Extract the [X, Y] coordinate from the center of the cell holding the provided text.  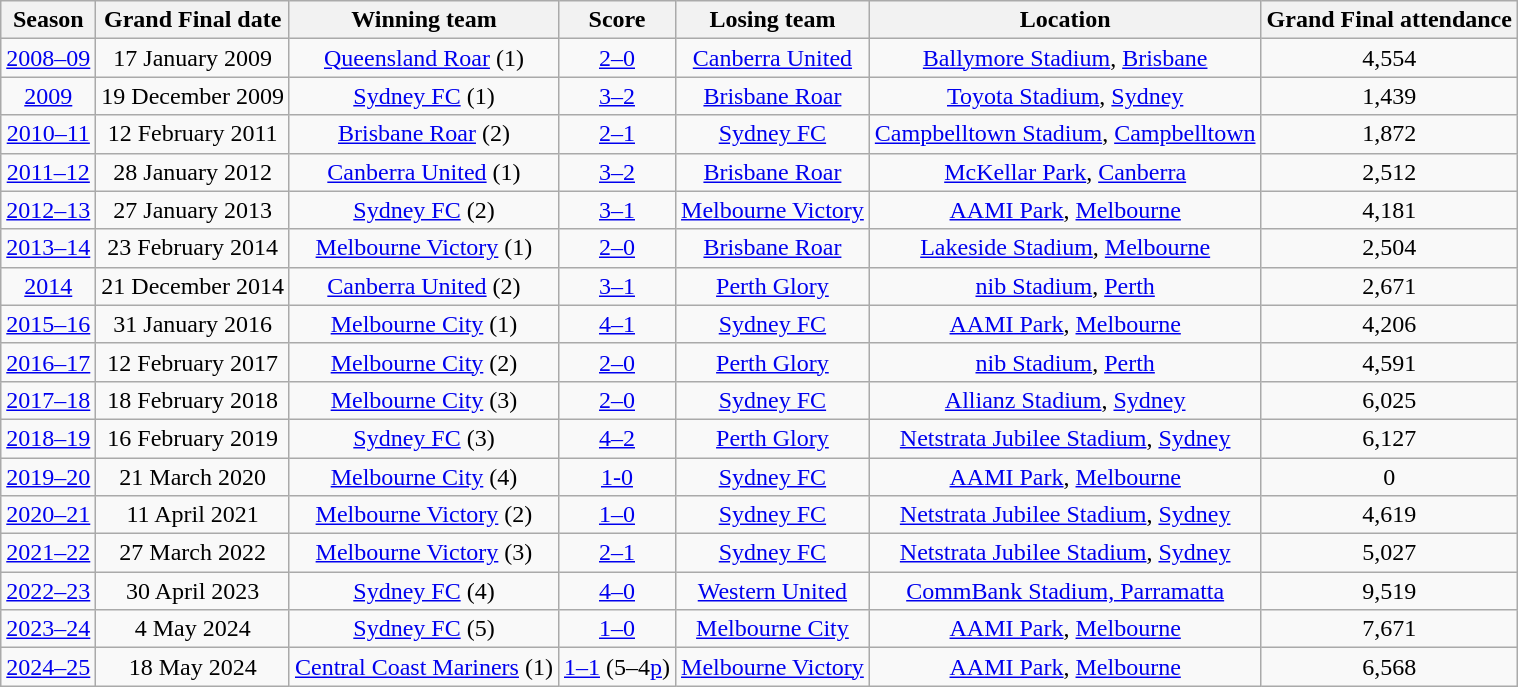
Melbourne Victory (3) [424, 553]
2008–09 [48, 58]
4,591 [1389, 362]
Allianz Stadium, Sydney [1065, 400]
2,504 [1389, 248]
Canberra United [773, 58]
1–1 (5–4p) [616, 667]
1,872 [1389, 134]
2020–21 [48, 515]
2024–25 [48, 667]
4 May 2024 [193, 629]
Queensland Roar (1) [424, 58]
2014 [48, 286]
2012–13 [48, 210]
30 April 2023 [193, 591]
28 January 2012 [193, 172]
2009 [48, 96]
Toyota Stadium, Sydney [1065, 96]
7,671 [1389, 629]
2019–20 [48, 477]
6,568 [1389, 667]
23 February 2014 [193, 248]
4–1 [616, 324]
2018–19 [48, 438]
2013–14 [48, 248]
Score [616, 20]
1,439 [1389, 96]
2021–22 [48, 553]
18 February 2018 [193, 400]
6,025 [1389, 400]
1-0 [616, 477]
McKellar Park, Canberra [1065, 172]
Canberra United (2) [424, 286]
Losing team [773, 20]
2017–18 [48, 400]
Sydney FC (2) [424, 210]
2022–23 [48, 591]
Season [48, 20]
12 February 2017 [193, 362]
Melbourne City (1) [424, 324]
21 March 2020 [193, 477]
Location [1065, 20]
27 March 2022 [193, 553]
Melbourne City (2) [424, 362]
19 December 2009 [193, 96]
21 December 2014 [193, 286]
4,181 [1389, 210]
Lakeside Stadium, Melbourne [1065, 248]
16 February 2019 [193, 438]
2,512 [1389, 172]
31 January 2016 [193, 324]
CommBank Stadium, Parramatta [1065, 591]
2011–12 [48, 172]
2010–11 [48, 134]
5,027 [1389, 553]
Canberra United (1) [424, 172]
Grand Final date [193, 20]
9,519 [1389, 591]
27 January 2013 [193, 210]
12 February 2011 [193, 134]
Melbourne Victory (1) [424, 248]
2015–16 [48, 324]
17 January 2009 [193, 58]
4,554 [1389, 58]
2016–17 [48, 362]
Ballymore Stadium, Brisbane [1065, 58]
Central Coast Mariners (1) [424, 667]
Melbourne City (3) [424, 400]
Brisbane Roar (2) [424, 134]
Western United [773, 591]
Winning team [424, 20]
Sydney FC (3) [424, 438]
Melbourne Victory (2) [424, 515]
Sydney FC (1) [424, 96]
Sydney FC (4) [424, 591]
4,206 [1389, 324]
6,127 [1389, 438]
Melbourne City [773, 629]
Melbourne City (4) [424, 477]
18 May 2024 [193, 667]
4–0 [616, 591]
4,619 [1389, 515]
0 [1389, 477]
2,671 [1389, 286]
Grand Final attendance [1389, 20]
Campbelltown Stadium, Campbelltown [1065, 134]
Sydney FC (5) [424, 629]
2023–24 [48, 629]
4–2 [616, 438]
11 April 2021 [193, 515]
